From the cell containing the given text, extract its center point as (x, y) coordinate. 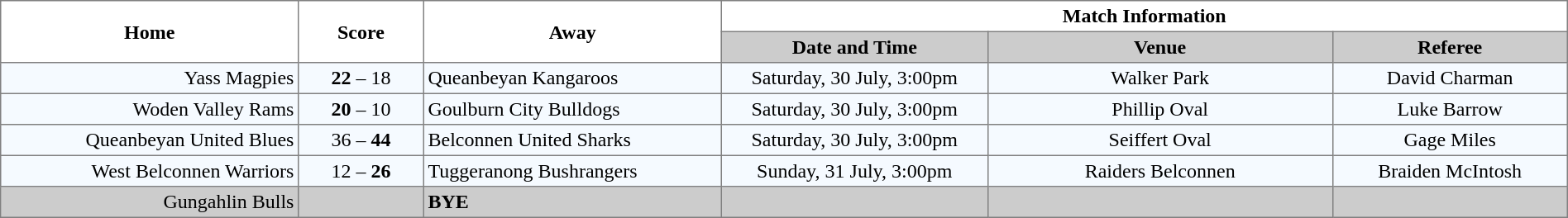
Phillip Oval (1159, 109)
David Charman (1450, 78)
Sunday, 31 July, 3:00pm (854, 171)
Luke Barrow (1450, 109)
36 – 44 (361, 140)
Goulburn City Bulldogs (572, 109)
Raiders Belconnen (1159, 171)
West Belconnen Warriors (150, 171)
20 – 10 (361, 109)
Away (572, 31)
Woden Valley Rams (150, 109)
Queanbeyan United Blues (150, 140)
Match Information (1145, 17)
Date and Time (854, 47)
Venue (1159, 47)
Gungahlin Bulls (150, 202)
Gage Miles (1450, 140)
Score (361, 31)
Braiden McIntosh (1450, 171)
Walker Park (1159, 78)
12 – 26 (361, 171)
Queanbeyan Kangaroos (572, 78)
Belconnen United Sharks (572, 140)
Seiffert Oval (1159, 140)
Referee (1450, 47)
Yass Magpies (150, 78)
Tuggeranong Bushrangers (572, 171)
BYE (572, 202)
Home (150, 31)
22 – 18 (361, 78)
